For the text-containing cell, return its midpoint in (x, y) coordinate format. 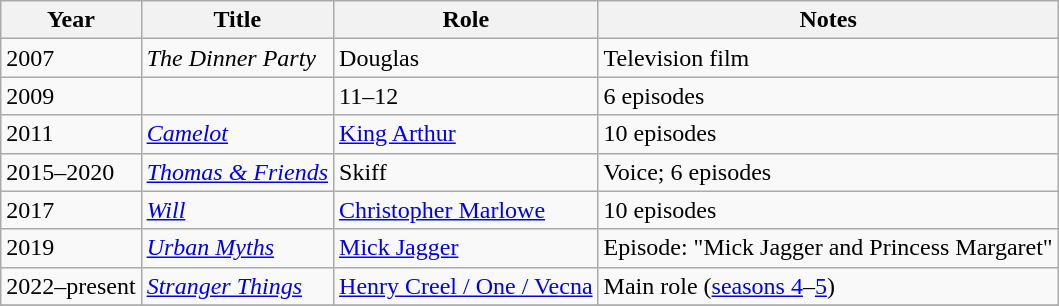
Skiff (466, 172)
2011 (71, 134)
2007 (71, 58)
Mick Jagger (466, 248)
The Dinner Party (237, 58)
Urban Myths (237, 248)
2022–present (71, 286)
Douglas (466, 58)
Title (237, 20)
King Arthur (466, 134)
2017 (71, 210)
Year (71, 20)
6 episodes (828, 96)
11–12 (466, 96)
Television film (828, 58)
Will (237, 210)
Stranger Things (237, 286)
Notes (828, 20)
Camelot (237, 134)
Christopher Marlowe (466, 210)
Henry Creel / One / Vecna (466, 286)
2015–2020 (71, 172)
Role (466, 20)
2019 (71, 248)
Episode: "Mick Jagger and Princess Margaret" (828, 248)
2009 (71, 96)
Main role (seasons 4–5) (828, 286)
Thomas & Friends (237, 172)
Voice; 6 episodes (828, 172)
